Capture the cell that displays the provided text and extract its [x, y] central coordinate. 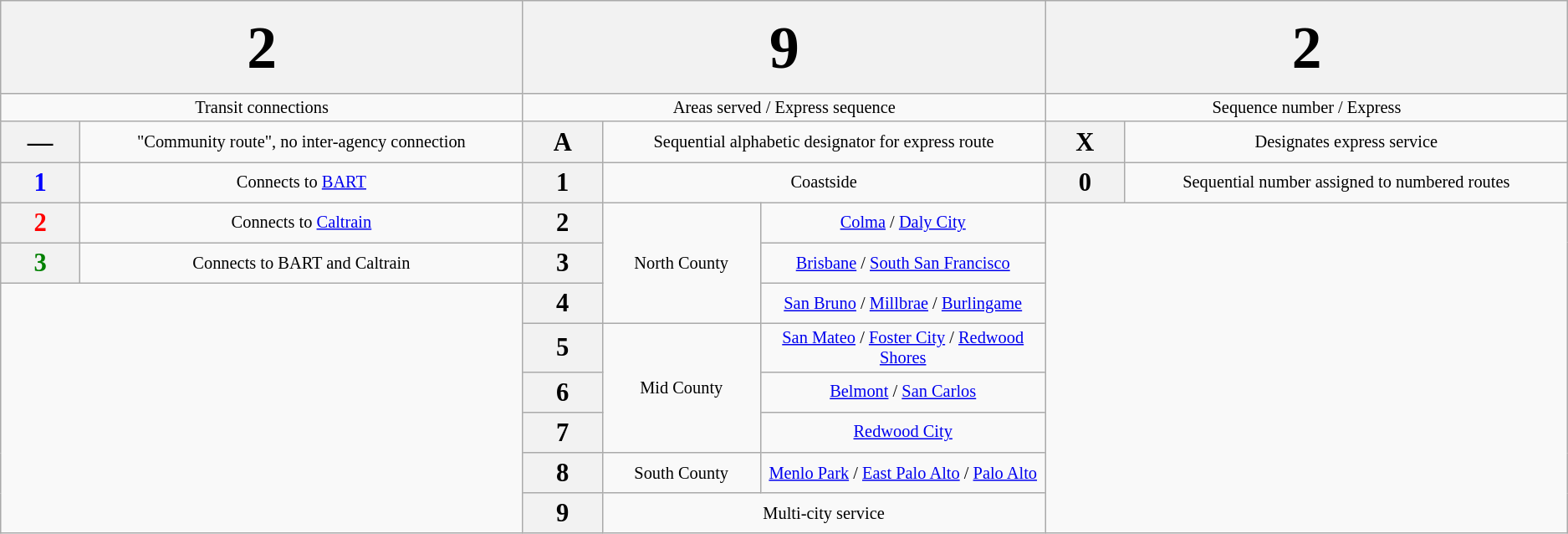
Transit connections [263, 107]
"Community route", no inter-agency connection [301, 141]
Connects to BART and Caltrain [301, 263]
Areas served / Express sequence [784, 107]
Multi-city service [824, 513]
Colma / Daly City [903, 223]
X [1085, 141]
Sequence number / Express [1306, 107]
Belmont / San Carlos [903, 392]
4 [562, 303]
0 [1085, 182]
Brisbane / South San Francisco [903, 263]
San Mateo / Foster City / Redwood Shores [903, 347]
Redwood City [903, 432]
Menlo Park / East Palo Alto / Palo Alto [903, 472]
Coastside [824, 182]
Sequential alphabetic designator for express route [824, 141]
— [40, 141]
8 [562, 472]
North County [681, 263]
San Bruno / Millbrae / Burlingame [903, 303]
Designates express service [1346, 141]
Sequential number assigned to numbered routes [1346, 182]
Connects to BART [301, 182]
7 [562, 432]
Connects to Caltrain [301, 223]
6 [562, 392]
5 [562, 347]
A [562, 141]
South County [681, 472]
Mid County [681, 388]
